From the cell containing the given text, extract its center point as [x, y] coordinate. 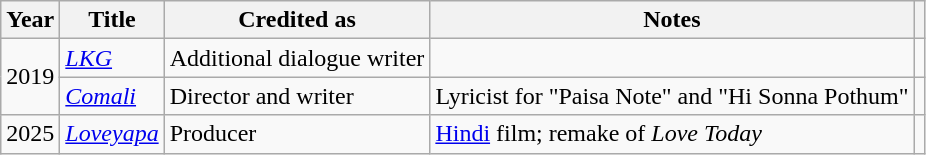
Comali [112, 96]
Notes [672, 20]
Lyricist for "Paisa Note" and "Hi Sonna Pothum" [672, 96]
Producer [297, 134]
Title [112, 20]
2019 [30, 77]
Additional dialogue writer [297, 58]
2025 [30, 134]
Credited as [297, 20]
Hindi film; remake of Love Today [672, 134]
LKG [112, 58]
Director and writer [297, 96]
Year [30, 20]
Loveyapa [112, 134]
